Extract the (x, y) coordinate from the center of the cell holding the provided text.  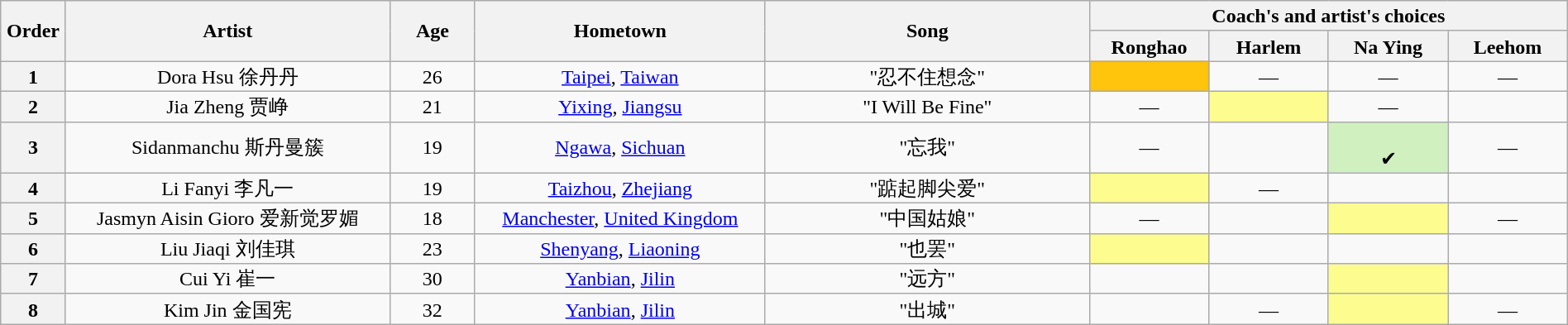
Hometown (620, 31)
Ngawa, Sichuan (620, 147)
Leehom (1508, 46)
"也罢" (927, 248)
6 (33, 248)
Na Ying (1388, 46)
Harlem (1269, 46)
23 (432, 248)
"中国姑娘" (927, 218)
Artist (227, 31)
Dora Hsu 徐丹丹 (227, 76)
Manchester, United Kingdom (620, 218)
26 (432, 76)
Sidanmanchu 斯丹曼簇 (227, 147)
Order (33, 31)
"远方" (927, 280)
8 (33, 309)
Jasmyn Aisin Gioro 爱新觉罗媚 (227, 218)
✔ (1388, 147)
Jia Zheng 贾峥 (227, 106)
2 (33, 106)
Kim Jin 金国宪 (227, 309)
5 (33, 218)
21 (432, 106)
"踮起脚尖爱" (927, 189)
Taizhou, Zhejiang (620, 189)
"忘我" (927, 147)
7 (33, 280)
4 (33, 189)
Coach's and artist's choices (1328, 17)
Age (432, 31)
Yixing, Jiangsu (620, 106)
Shenyang, Liaoning (620, 248)
"I Will Be Fine" (927, 106)
Li Fanyi 李凡一 (227, 189)
18 (432, 218)
32 (432, 309)
3 (33, 147)
Song (927, 31)
1 (33, 76)
30 (432, 280)
Liu Jiaqi 刘佳琪 (227, 248)
"忍不住想念" (927, 76)
Cui Yi 崔一 (227, 280)
Ronghao (1149, 46)
"出城" (927, 309)
Taipei, Taiwan (620, 76)
